Return (X, Y) of the center of cell containing provided text 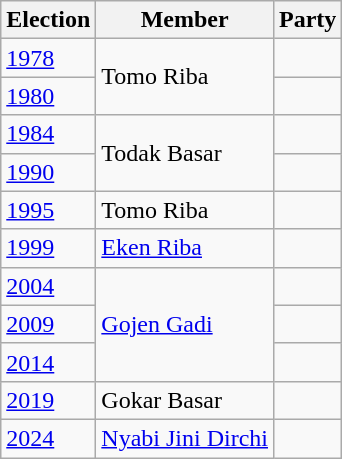
Gokar Basar (185, 400)
1984 (48, 134)
2004 (48, 286)
Member (185, 20)
Eken Riba (185, 248)
2024 (48, 438)
1980 (48, 96)
1999 (48, 248)
Gojen Gadi (185, 324)
Election (48, 20)
1995 (48, 210)
Todak Basar (185, 153)
1978 (48, 58)
2014 (48, 362)
2019 (48, 400)
1990 (48, 172)
Party (308, 20)
2009 (48, 324)
Nyabi Jini Dirchi (185, 438)
